For the text-containing cell, return its midpoint in (x, y) coordinate format. 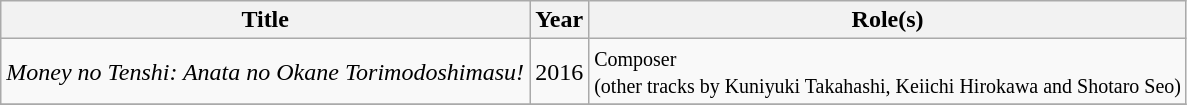
Role(s) (888, 20)
Title (266, 20)
Money no Tenshi: Anata no Okane Torimodoshimasu! (266, 72)
Year (560, 20)
Composer(other tracks by Kuniyuki Takahashi, Keiichi Hirokawa and Shotaro Seo) (888, 72)
2016 (560, 72)
